Scan for the cell matching the given text and deliver its (x, y) coordinate at center. 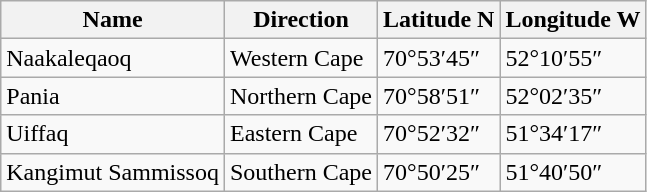
Uiffaq (113, 134)
Northern Cape (300, 96)
Kangimut Sammissoq (113, 172)
70°50′25″ (439, 172)
70°58′51″ (439, 96)
70°53′45″ (439, 58)
70°52′32″ (439, 134)
52°02′35″ (573, 96)
Pania (113, 96)
51°34′17″ (573, 134)
Western Cape (300, 58)
51°40′50″ (573, 172)
52°10′55″ (573, 58)
Direction (300, 20)
Longitude W (573, 20)
Southern Cape (300, 172)
Eastern Cape (300, 134)
Name (113, 20)
Naakaleqaoq (113, 58)
Latitude N (439, 20)
